Locate the cell with the specified text and output its [X, Y] center coordinate. 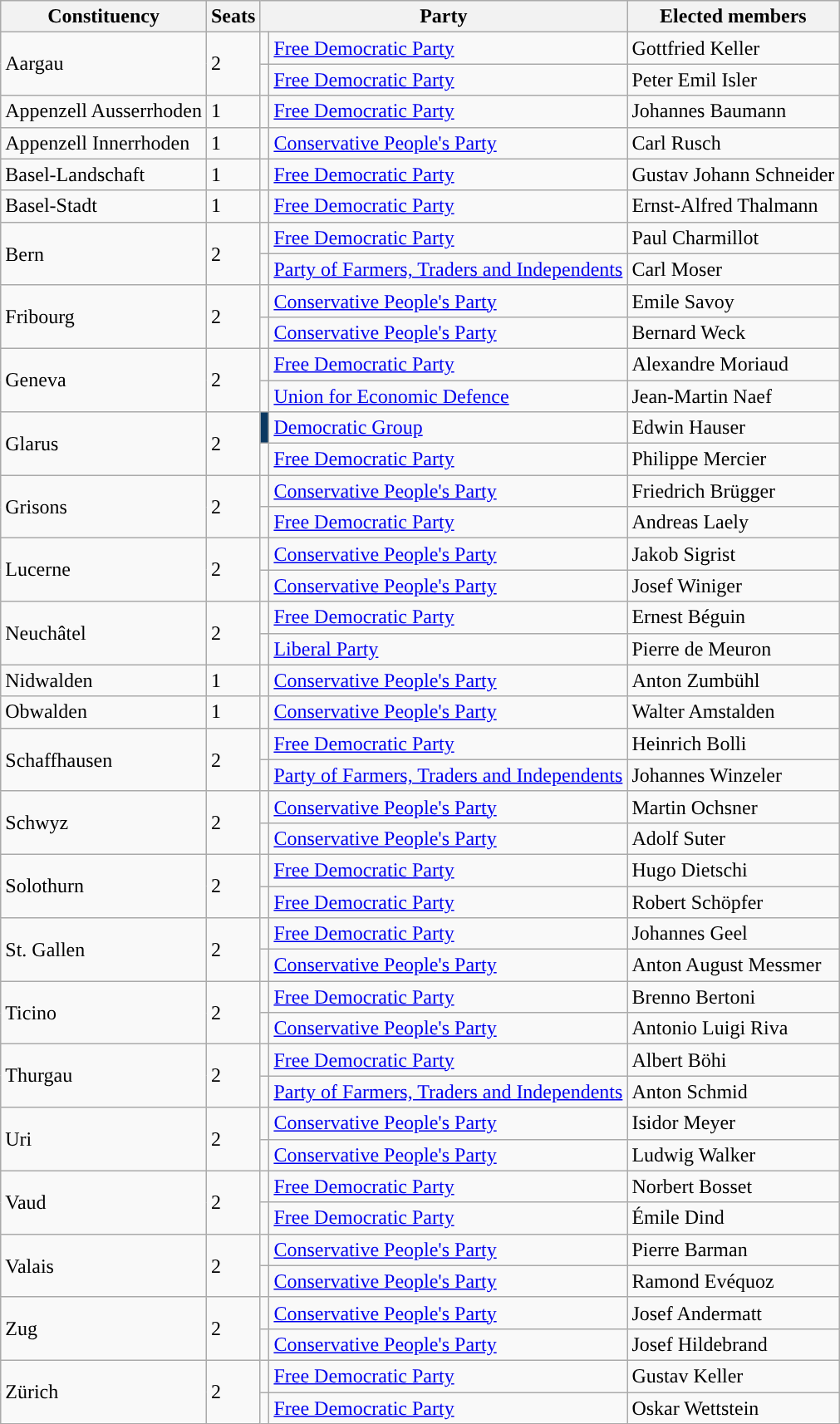
Philippe Mercier [733, 459]
Jean-Martin Naef [733, 396]
Andreas Laely [733, 523]
Norbert Bosset [733, 1186]
Isidor Meyer [733, 1123]
Adolf Suter [733, 838]
Liberal Party [449, 649]
Obwalden [104, 712]
Uri [104, 1139]
Gottfried Keller [733, 48]
Pierre Barman [733, 1250]
Vaud [104, 1202]
Constituency [104, 17]
Fribourg [104, 317]
Albert Böhi [733, 1060]
Edwin Hauser [733, 428]
Walter Amstalden [733, 712]
Zürich [104, 1392]
Johannes Baumann [733, 111]
Bernard Weck [733, 332]
Ludwig Walker [733, 1155]
Jakob Sigrist [733, 554]
Johannes Winzeler [733, 775]
Oskar Wettstein [733, 1408]
Josef Andermatt [733, 1313]
Appenzell Innerrhoden [104, 143]
Aargau [104, 64]
Solothurn [104, 886]
Bern [104, 253]
Paul Charmillot [733, 238]
Ticino [104, 1013]
Anton August Messmer [733, 965]
Gustav Johann Schneider [733, 174]
Heinrich Bolli [733, 744]
Ernest Béguin [733, 617]
Elected members [733, 17]
Robert Schöpfer [733, 901]
Schaffhausen [104, 759]
Josef Hildebrand [733, 1344]
Democratic Group [449, 428]
Thurgau [104, 1076]
Anton Zumbühl [733, 680]
Union for Economic Defence [449, 396]
Schwyz [104, 822]
Appenzell Ausserrhoden [104, 111]
Emile Savoy [733, 301]
Nidwalden [104, 680]
Glarus [104, 444]
Lucerne [104, 570]
Geneva [104, 380]
Anton Schmid [733, 1092]
Carl Rusch [733, 143]
Seats [233, 17]
Martin Ochsner [733, 807]
Hugo Dietschi [733, 870]
St. Gallen [104, 950]
Basel-Landschaft [104, 174]
Josef Winiger [733, 586]
Émile Dind [733, 1218]
Antonio Luigi Riva [733, 1029]
Alexandre Moriaud [733, 364]
Brenno Bertoni [733, 997]
Party [444, 17]
Grisons [104, 507]
Carl Moser [733, 269]
Friedrich Brügger [733, 491]
Johannes Geel [733, 934]
Valais [104, 1265]
Zug [104, 1328]
Peter Emil Isler [733, 80]
Pierre de Meuron [733, 649]
Ernst-Alfred Thalmann [733, 206]
Ramond Evéquoz [733, 1281]
Basel-Stadt [104, 206]
Neuchâtel [104, 633]
Gustav Keller [733, 1376]
